Determine the [x, y] coordinate at the center of the cell enclosing the given text.  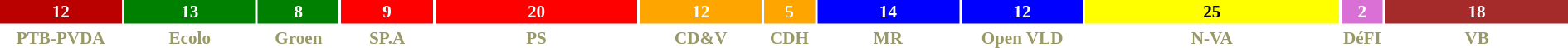
5 [790, 12]
14 [888, 12]
2 [1362, 12]
8 [299, 12]
25 [1211, 12]
20 [537, 12]
9 [387, 12]
18 [1477, 12]
13 [189, 12]
